Search for the cell housing the specified text and yield its [x, y] center coordinate. 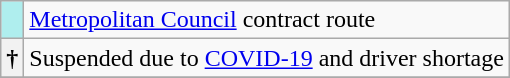
Metropolitan Council contract route [267, 20]
† [12, 58]
Suspended due to COVID-19 and driver shortage [267, 58]
